Identify which cell holds the provided text, then report its (x, y) central coordinate. 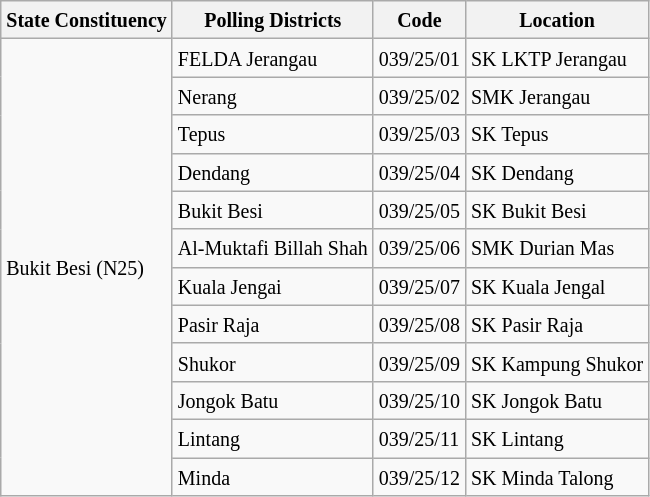
Code (419, 20)
Nerang (272, 96)
039/25/06 (419, 248)
Bukit Besi (272, 210)
Kuala Jengai (272, 286)
039/25/11 (419, 438)
SK Bukit Besi (556, 210)
SK Minda Talong (556, 477)
Lintang (272, 438)
039/25/08 (419, 324)
Shukor (272, 362)
039/25/02 (419, 96)
SMK Jerangau (556, 96)
SK Dendang (556, 172)
SK Kuala Jengal (556, 286)
Location (556, 20)
SMK Durian Mas (556, 248)
Polling Districts (272, 20)
039/25/04 (419, 172)
Jongok Batu (272, 400)
State Constituency (87, 20)
SK Jongok Batu (556, 400)
039/25/01 (419, 58)
039/25/10 (419, 400)
039/25/07 (419, 286)
Tepus (272, 134)
SK Tepus (556, 134)
039/25/12 (419, 477)
Minda (272, 477)
SK Kampung Shukor (556, 362)
SK Lintang (556, 438)
039/25/09 (419, 362)
Pasir Raja (272, 324)
Bukit Besi (N25) (87, 268)
FELDA Jerangau (272, 58)
SK LKTP Jerangau (556, 58)
Al-Muktafi Billah Shah (272, 248)
SK Pasir Raja (556, 324)
039/25/03 (419, 134)
Dendang (272, 172)
039/25/05 (419, 210)
